Locate the cell with the specified text and output its [X, Y] center coordinate. 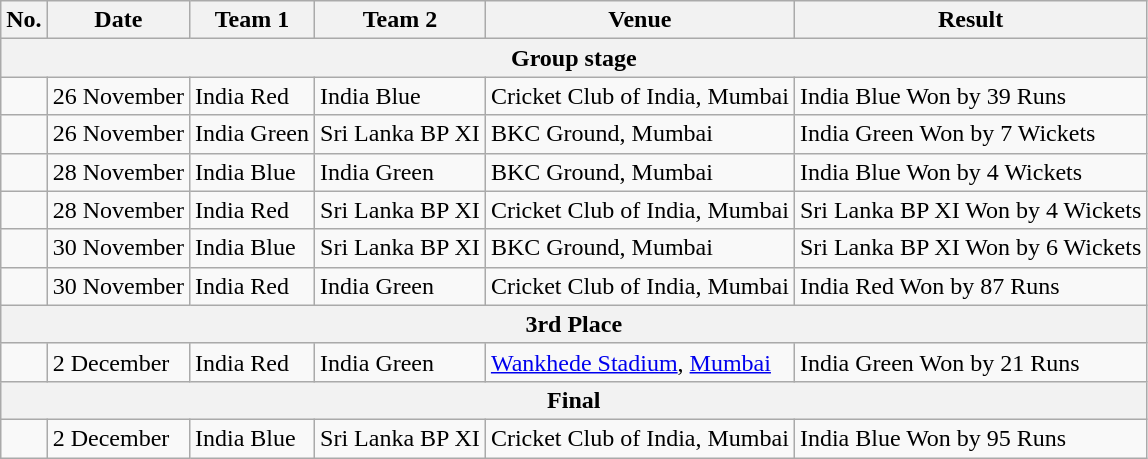
India Red Won by 87 Runs [970, 286]
Sri Lanka BP XI Won by 4 Wickets [970, 210]
India Blue Won by 39 Runs [970, 96]
India Green Won by 7 Wickets [970, 134]
3rd Place [574, 324]
Team 1 [252, 20]
Date [118, 20]
Sri Lanka BP XI Won by 6 Wickets [970, 248]
No. [24, 20]
Venue [640, 20]
India Blue Won by 95 Runs [970, 438]
Final [574, 400]
India Blue Won by 4 Wickets [970, 172]
India Green Won by 21 Runs [970, 362]
Group stage [574, 58]
Result [970, 20]
Team 2 [400, 20]
Wankhede Stadium, Mumbai [640, 362]
